Identify which cell holds the provided text, then report its (X, Y) central coordinate. 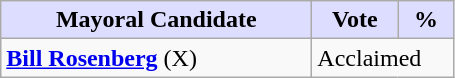
% (426, 20)
Bill Rosenberg (X) (156, 58)
Mayoral Candidate (156, 20)
Vote (355, 20)
Acclaimed (383, 58)
